Determine the [x, y] coordinate at the center of the cell enclosing the given text.  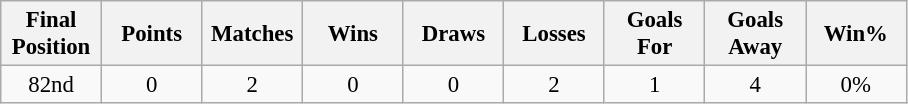
Matches [252, 34]
Goals Away [756, 34]
Wins [354, 34]
Final Position [52, 34]
82nd [52, 85]
1 [654, 85]
Win% [856, 34]
0% [856, 85]
Points [152, 34]
Draws [454, 34]
Goals For [654, 34]
Losses [554, 34]
4 [756, 85]
